Pinpoint the cell where the given text exists, returning its (x, y) midpoint coordinate. 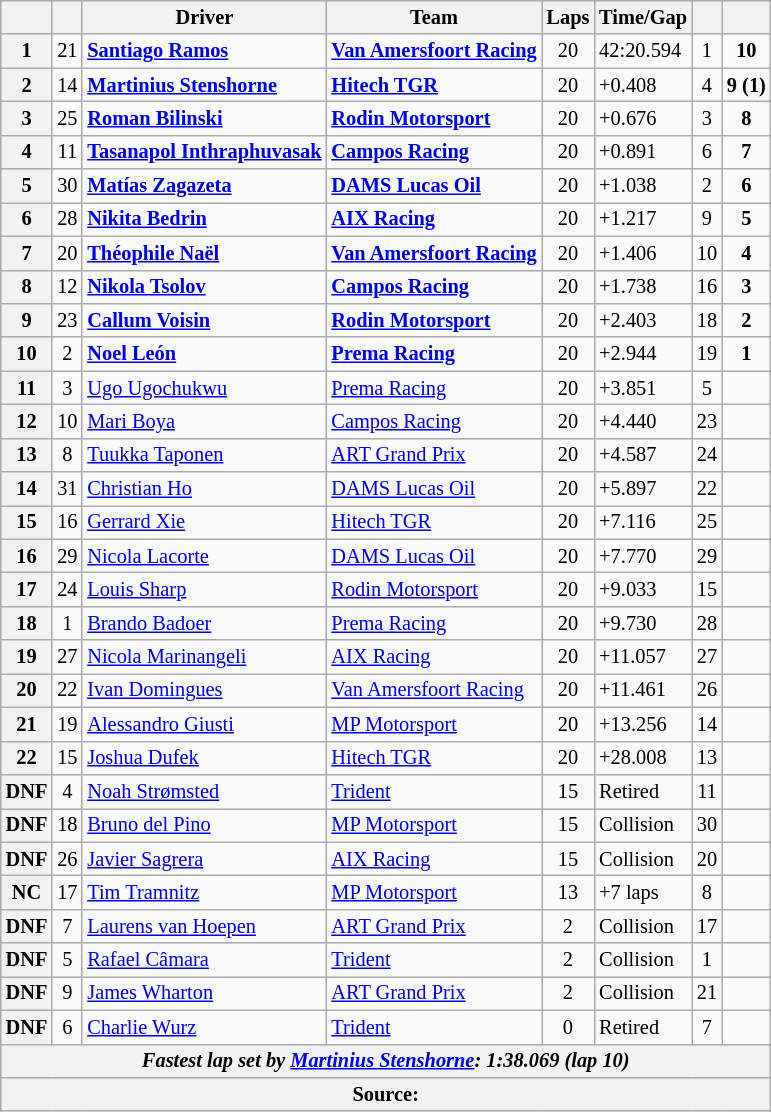
31 (67, 489)
9 (1) (746, 85)
Team (434, 17)
+5.897 (643, 489)
Roman Bilinski (204, 118)
Christian Ho (204, 489)
0 (568, 1027)
Joshua Dufek (204, 758)
+4.587 (643, 455)
+1.217 (643, 219)
+1.038 (643, 186)
Rafael Câmara (204, 960)
+2.403 (643, 320)
+7 laps (643, 892)
Tuukka Taponen (204, 455)
+4.440 (643, 421)
Callum Voisin (204, 320)
+1.406 (643, 253)
Bruno del Pino (204, 825)
+11.057 (643, 657)
Noah Strømsted (204, 791)
Alessandro Giusti (204, 724)
Noel León (204, 354)
+7.770 (643, 556)
Nicola Marinangeli (204, 657)
+7.116 (643, 522)
+2.944 (643, 354)
+0.891 (643, 152)
Driver (204, 17)
Gerrard Xie (204, 522)
Source: (386, 1094)
NC (27, 892)
Ugo Ugochukwu (204, 388)
Mari Boya (204, 421)
Brando Badoer (204, 623)
Martinius Stenshorne (204, 85)
+3.851 (643, 388)
+13.256 (643, 724)
Nikola Tsolov (204, 287)
Matías Zagazeta (204, 186)
Tim Tramnitz (204, 892)
+28.008 (643, 758)
Laurens van Hoepen (204, 926)
Time/Gap (643, 17)
Louis Sharp (204, 589)
Laps (568, 17)
+0.408 (643, 85)
Fastest lap set by Martinius Stenshorne: 1:38.069 (lap 10) (386, 1061)
+11.461 (643, 690)
Santiago Ramos (204, 51)
Javier Sagrera (204, 859)
Tasanapol Inthraphuvasak (204, 152)
+0.676 (643, 118)
42:20.594 (643, 51)
Théophile Naël (204, 253)
Nikita Bedrin (204, 219)
Nicola Lacorte (204, 556)
Charlie Wurz (204, 1027)
+1.738 (643, 287)
James Wharton (204, 993)
+9.730 (643, 623)
Ivan Domingues (204, 690)
+9.033 (643, 589)
